Extract the (X, Y) coordinate from the center of the cell holding the provided text.  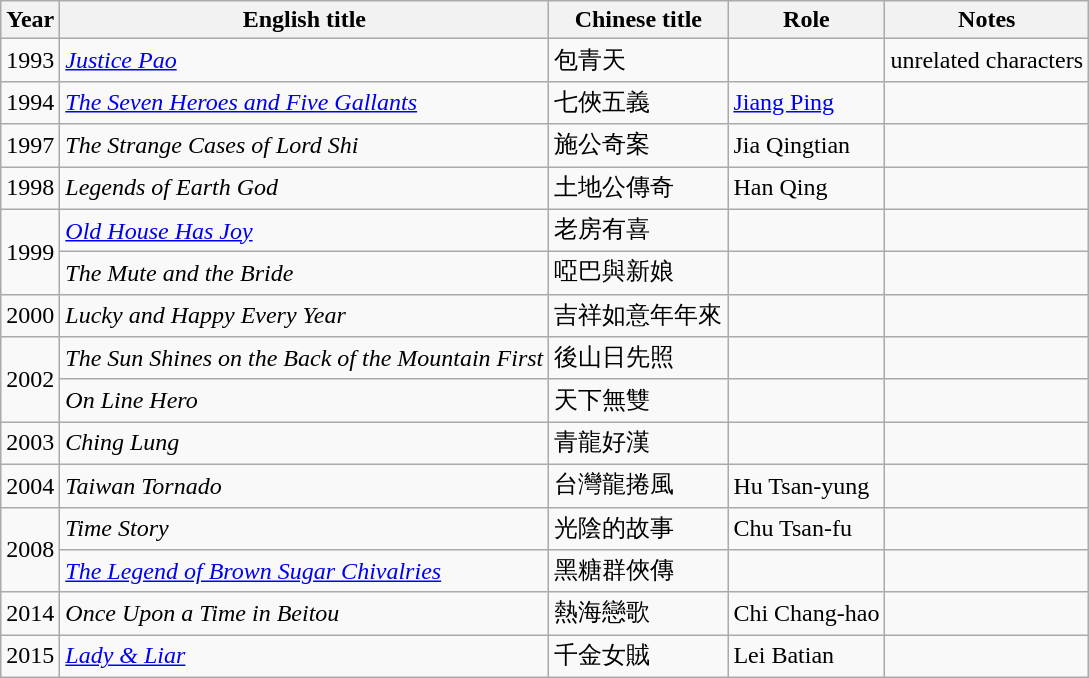
七俠五義 (638, 102)
Hu Tsan-yung (806, 486)
Chi Chang-hao (806, 614)
吉祥如意年年來 (638, 316)
1999 (30, 252)
土地公傳奇 (638, 188)
Han Qing (806, 188)
老房有喜 (638, 230)
Chu Tsan-fu (806, 528)
千金女賊 (638, 656)
1994 (30, 102)
青龍好漢 (638, 444)
Ching Lung (304, 444)
On Line Hero (304, 400)
The Sun Shines on the Back of the Mountain First (304, 358)
Legends of Earth God (304, 188)
2004 (30, 486)
Lei Batian (806, 656)
Lucky and Happy Every Year (304, 316)
Justice Pao (304, 60)
Jiang Ping (806, 102)
熱海戀歌 (638, 614)
1993 (30, 60)
Old House Has Joy (304, 230)
The Legend of Brown Sugar Chivalries (304, 572)
Notes (987, 20)
2002 (30, 380)
天下無雙 (638, 400)
English title (304, 20)
The Seven Heroes and Five Gallants (304, 102)
2000 (30, 316)
The Strange Cases of Lord Shi (304, 146)
Jia Qingtian (806, 146)
1998 (30, 188)
施公奇案 (638, 146)
1997 (30, 146)
unrelated characters (987, 60)
Taiwan Tornado (304, 486)
Role (806, 20)
啞巴與新娘 (638, 274)
Chinese title (638, 20)
光陰的故事 (638, 528)
The Mute and the Bride (304, 274)
Year (30, 20)
Time Story (304, 528)
2008 (30, 550)
Lady & Liar (304, 656)
2003 (30, 444)
台灣龍捲風 (638, 486)
黑糖群俠傳 (638, 572)
包青天 (638, 60)
Once Upon a Time in Beitou (304, 614)
2014 (30, 614)
後山日先照 (638, 358)
2015 (30, 656)
